Extract the (X, Y) coordinate from the center of the cell holding the provided text.  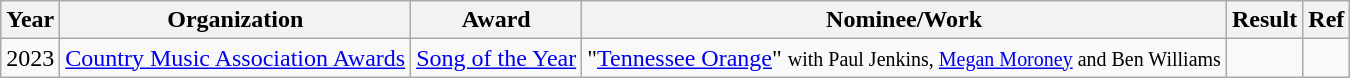
Nominee/Work (904, 20)
Ref (1326, 20)
Result (1264, 20)
Year (30, 20)
Song of the Year (496, 58)
2023 (30, 58)
"Tennessee Orange" with Paul Jenkins, Megan Moroney and Ben Williams (904, 58)
Organization (236, 20)
Country Music Association Awards (236, 58)
Award (496, 20)
